From the cell containing the given text, extract its center point as (x, y) coordinate. 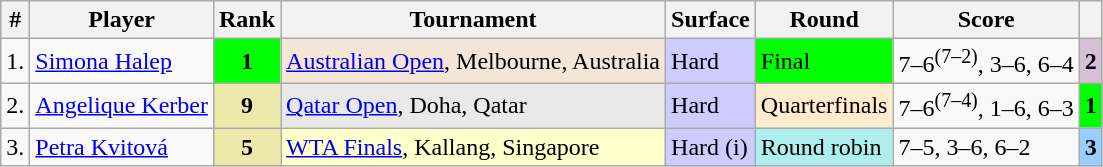
Player (122, 20)
7–5, 3–6, 6–2 (986, 147)
9 (246, 106)
Surface (711, 20)
Qatar Open, Doha, Qatar (474, 106)
Petra Kvitová (122, 147)
Final (824, 62)
Quarterfinals (824, 106)
Score (986, 20)
5 (246, 147)
2. (16, 106)
Hard (i) (711, 147)
# (16, 20)
Round (824, 20)
1. (16, 62)
2 (1090, 62)
3 (1090, 147)
7–6(7–4), 1–6, 6–3 (986, 106)
Australian Open, Melbourne, Australia (474, 62)
WTA Finals, Kallang, Singapore (474, 147)
Tournament (474, 20)
Angelique Kerber (122, 106)
Rank (246, 20)
Simona Halep (122, 62)
3. (16, 147)
Round robin (824, 147)
7–6(7–2), 3–6, 6–4 (986, 62)
